Return the (X, Y) coordinate for the center point of the cell that contains the specified text.  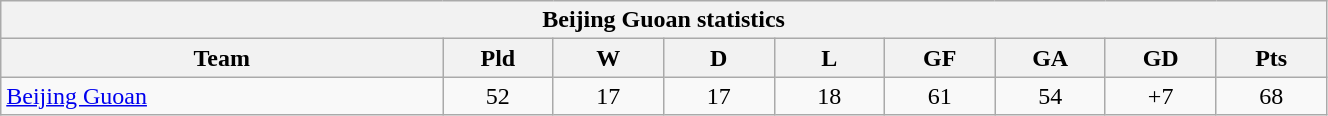
W (608, 58)
D (719, 58)
GD (1160, 58)
+7 (1160, 96)
Pld (498, 58)
Beijing Guoan (222, 96)
Pts (1272, 58)
GA (1050, 58)
68 (1272, 96)
L (829, 58)
GF (939, 58)
54 (1050, 96)
61 (939, 96)
52 (498, 96)
Team (222, 58)
18 (829, 96)
Beijing Guoan statistics (664, 20)
